Search for the cell housing the specified text and yield its (X, Y) center coordinate. 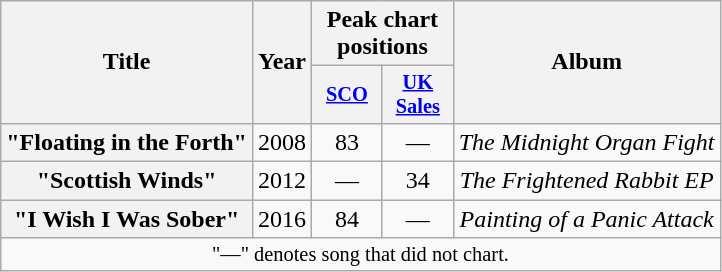
The Midnight Organ Fight (586, 142)
SCO (348, 95)
The Frightened Rabbit EP (586, 181)
2012 (282, 181)
"Floating in the Forth" (127, 142)
83 (348, 142)
"—" denotes song that did not chart. (360, 255)
Painting of a Panic Attack (586, 219)
Title (127, 62)
UKSales (418, 95)
Year (282, 62)
2008 (282, 142)
84 (348, 219)
"I Wish I Was Sober" (127, 219)
"Scottish Winds" (127, 181)
Peak chart positions (383, 34)
2016 (282, 219)
34 (418, 181)
Album (586, 62)
